Output the (x, y) coordinate of the center of the cell containing the given text.  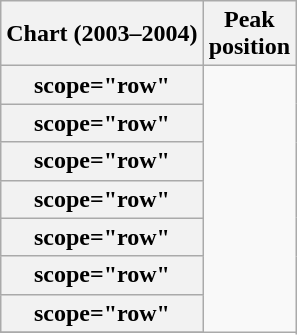
Peakposition (249, 34)
Chart (2003–2004) (102, 34)
